Identify which cell holds the provided text, then report its [x, y] central coordinate. 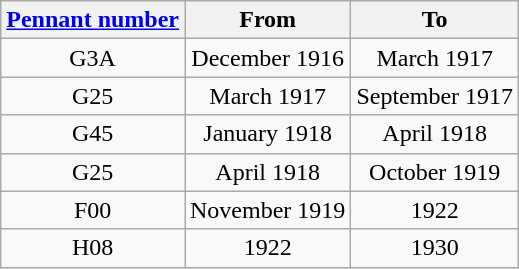
F00 [93, 210]
January 1918 [267, 134]
1930 [435, 248]
H08 [93, 248]
G3A [93, 58]
G45 [93, 134]
September 1917 [435, 96]
December 1916 [267, 58]
October 1919 [435, 172]
From [267, 20]
Pennant number [93, 20]
November 1919 [267, 210]
To [435, 20]
